Search for the cell housing the specified text and yield its [X, Y] center coordinate. 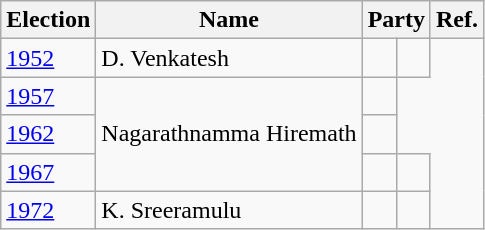
1952 [48, 58]
D. Venkatesh [229, 58]
Nagarathnamma Hiremath [229, 134]
1972 [48, 210]
1957 [48, 96]
1962 [48, 134]
Name [229, 20]
Party [396, 20]
Election [48, 20]
K. Sreeramulu [229, 210]
Ref. [456, 20]
1967 [48, 172]
